Capture the cell that displays the provided text and extract its (x, y) central coordinate. 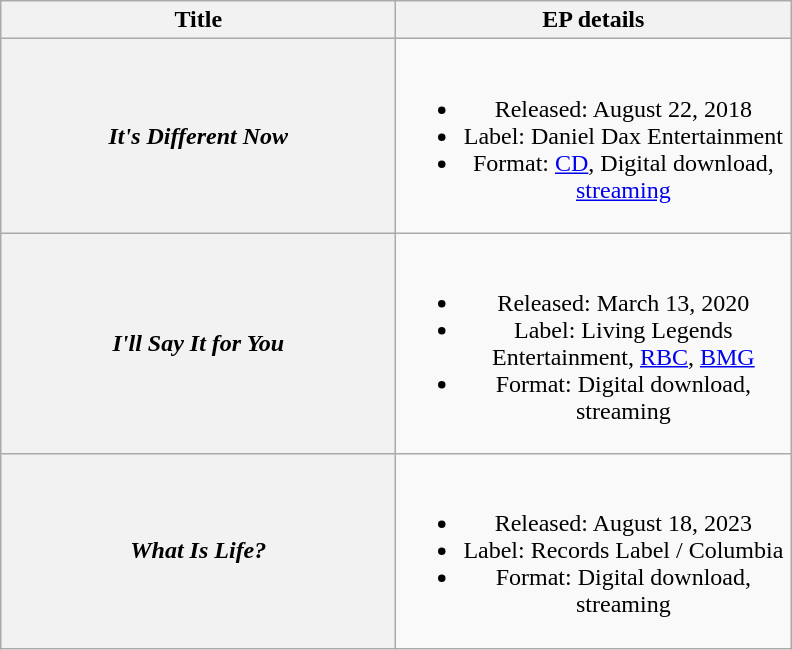
I'll Say It for You (198, 344)
Released: August 18, 2023Label: Records Label / ColumbiaFormat: Digital download, streaming (594, 551)
Released: March 13, 2020Label: Living Legends Entertainment, RBC, BMGFormat: Digital download, streaming (594, 344)
Title (198, 20)
Released: August 22, 2018Label: Daniel Dax EntertainmentFormat: CD, Digital download, streaming (594, 136)
It's Different Now (198, 136)
EP details (594, 20)
What Is Life? (198, 551)
